Output the [x, y] coordinate of the center of the cell containing the given text.  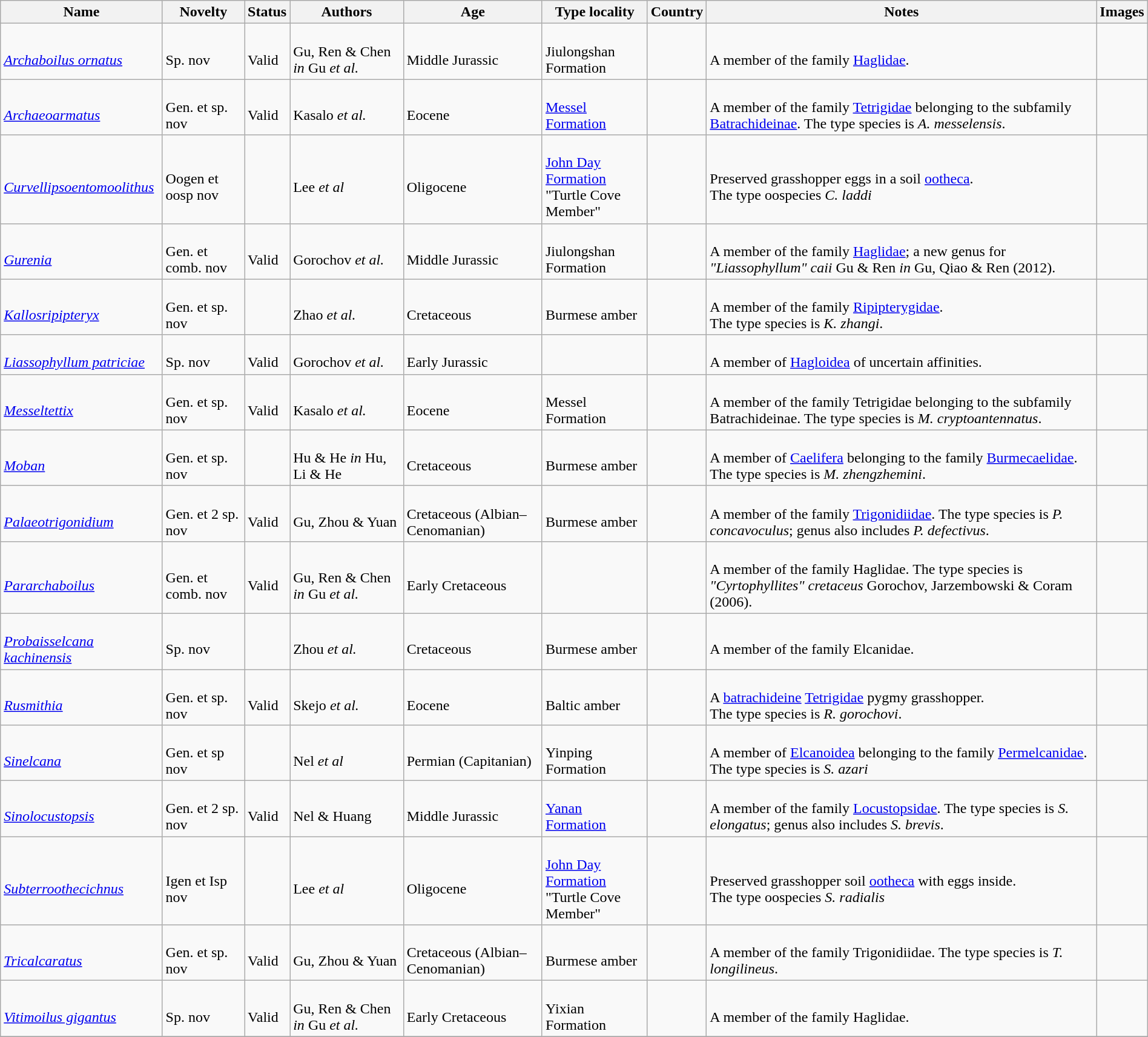
A member of the family Trigonidiidae. The type species is T. longilineus. [902, 953]
Novelty [203, 12]
Type locality [595, 12]
Archaboilus ornatus [81, 51]
A member of Hagloidea of uncertain affinities. [902, 355]
Gurenia [81, 251]
Subterroothecichnus [81, 881]
Images [1122, 12]
Rusmithia [81, 697]
A member of the family Ripipterygidae. The type species is K. zhangi. [902, 307]
Nel & Huang [347, 809]
A member of the family Haglidae. The type species is "Cyrtophyllites" cretaceus Gorochov, Jarzembowski & Coram (2006). [902, 578]
Oogen et oosp nov [203, 179]
A member of the family Locustopsidae. The type species is S. elongatus; genus also includes S. brevis. [902, 809]
Permian (Capitanian) [472, 753]
Authors [347, 12]
Zhao et al. [347, 307]
Gen. et sp nov [203, 753]
Yanan Formation [595, 809]
Liassophyllum patriciae [81, 355]
Skejo et al. [347, 697]
Yixian Formation [595, 1009]
Yinping Formation [595, 753]
Kallosripipteryx [81, 307]
Sinolocustopsis [81, 809]
A member of Caelifera belonging to the family Burmecaelidae. The type species is M. zhengzhemini. [902, 458]
Early Jurassic [472, 355]
A member of the family Elcanidae. [902, 641]
A member of the family Tetrigidae belonging to the subfamily Batrachideinae. The type species is A. messelensis. [902, 107]
Preserved grasshopper soil ootheca with eggs inside.The type oospecies S. radialis [902, 881]
Zhou et al. [347, 641]
Messeltettix [81, 402]
Moban [81, 458]
Vitimoilus gigantus [81, 1009]
Baltic amber [595, 697]
A batrachideine Tetrigidae pygmy grasshopper. The type species is R. gorochovi. [902, 697]
Notes [902, 12]
Age [472, 12]
A member of the family Trigonidiidae. The type species is P. concavoculus; genus also includes P. defectivus. [902, 513]
Palaeotrigonidium [81, 513]
A member of the family Haglidae; a new genus for "Liassophyllum" caii Gu & Ren in Gu, Qiao & Ren (2012). [902, 251]
Probaisselcana kachinensis [81, 641]
Sinelcana [81, 753]
Country [677, 12]
Curvellipsoentomoolithus [81, 179]
Name [81, 12]
Status [268, 12]
Pararchaboilus [81, 578]
A member of the family Tetrigidae belonging to the subfamily Batrachideinae. The type species is M. cryptoantennatus. [902, 402]
Archaeoarmatus [81, 107]
A member of Elcanoidea belonging to the family Permelcanidae. The type species is S. azari [902, 753]
Hu & He in Hu, Li & He [347, 458]
Preserved grasshopper eggs in a soil ootheca.The type oospecies C. laddi [902, 179]
Nel et al [347, 753]
Tricalcaratus [81, 953]
Igen et Isp nov [203, 881]
